Identify which cell holds the provided text, then report its (x, y) central coordinate. 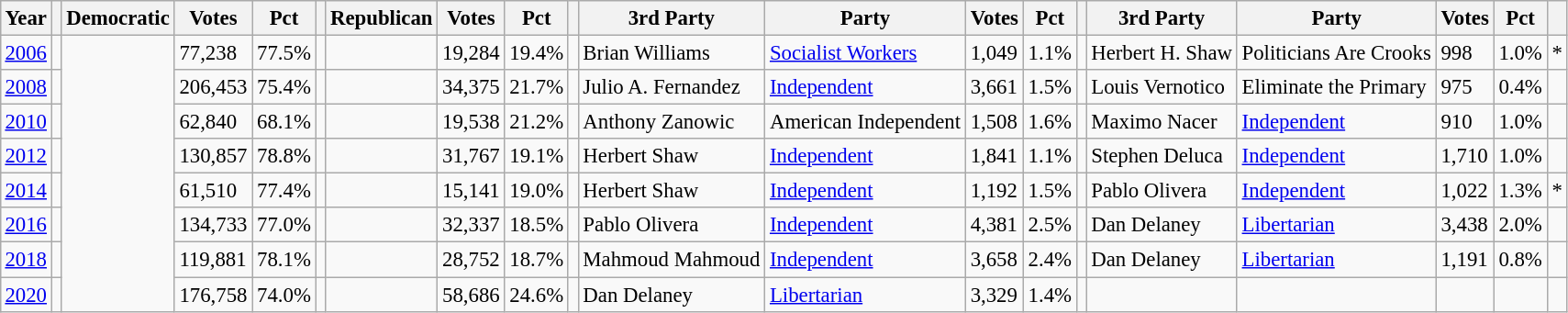
3,661 (995, 87)
2016 (26, 225)
1,841 (995, 156)
19.1% (536, 156)
Herbert H. Shaw (1162, 52)
998 (1464, 52)
3,329 (995, 295)
1.3% (1520, 191)
2.5% (1050, 225)
75.4% (284, 87)
4,381 (995, 225)
18.5% (536, 225)
Republican (382, 18)
American Independent (866, 122)
19.4% (536, 52)
1.4% (1050, 295)
Julio A. Fernandez (672, 87)
19.0% (536, 191)
910 (1464, 122)
2006 (26, 52)
1,710 (1464, 156)
Socialist Workers (866, 52)
975 (1464, 87)
0.8% (1520, 260)
19,538 (472, 122)
2.4% (1050, 260)
Stephen Deluca (1162, 156)
77.4% (284, 191)
15,141 (472, 191)
1,022 (1464, 191)
62,840 (213, 122)
77,238 (213, 52)
Democratic (117, 18)
2010 (26, 122)
2020 (26, 295)
2018 (26, 260)
1,192 (995, 191)
77.0% (284, 225)
18.7% (536, 260)
206,453 (213, 87)
78.1% (284, 260)
Louis Vernotico (1162, 87)
78.8% (284, 156)
28,752 (472, 260)
61,510 (213, 191)
2008 (26, 87)
Maximo Nacer (1162, 122)
119,881 (213, 260)
58,686 (472, 295)
1,049 (995, 52)
Anthony Zanowic (672, 122)
Eliminate the Primary (1336, 87)
Year (26, 18)
34,375 (472, 87)
Brian Williams (672, 52)
1,508 (995, 122)
3,438 (1464, 225)
68.1% (284, 122)
21.2% (536, 122)
19,284 (472, 52)
176,758 (213, 295)
1,191 (1464, 260)
21.7% (536, 87)
74.0% (284, 295)
32,337 (472, 225)
24.6% (536, 295)
2012 (26, 156)
77.5% (284, 52)
1.6% (1050, 122)
134,733 (213, 225)
Mahmoud Mahmoud (672, 260)
3,658 (995, 260)
Politicians Are Crooks (1336, 52)
2.0% (1520, 225)
130,857 (213, 156)
0.4% (1520, 87)
31,767 (472, 156)
2014 (26, 191)
